Return the [X, Y] coordinate for the center point of the cell that contains the specified text.  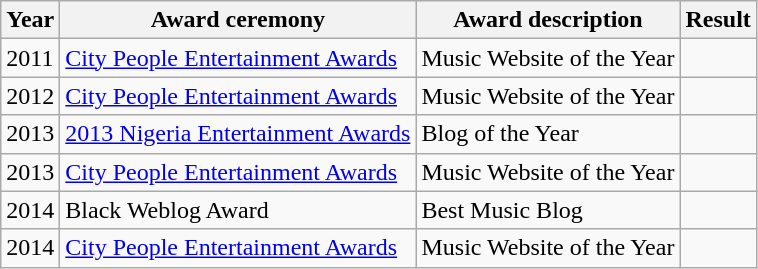
Black Weblog Award [238, 210]
Award description [548, 20]
Best Music Blog [548, 210]
Year [30, 20]
2011 [30, 58]
2013 Nigeria Entertainment Awards [238, 134]
Award ceremony [238, 20]
Result [718, 20]
Blog of the Year [548, 134]
2012 [30, 96]
